Search for the cell housing the specified text and yield its [X, Y] center coordinate. 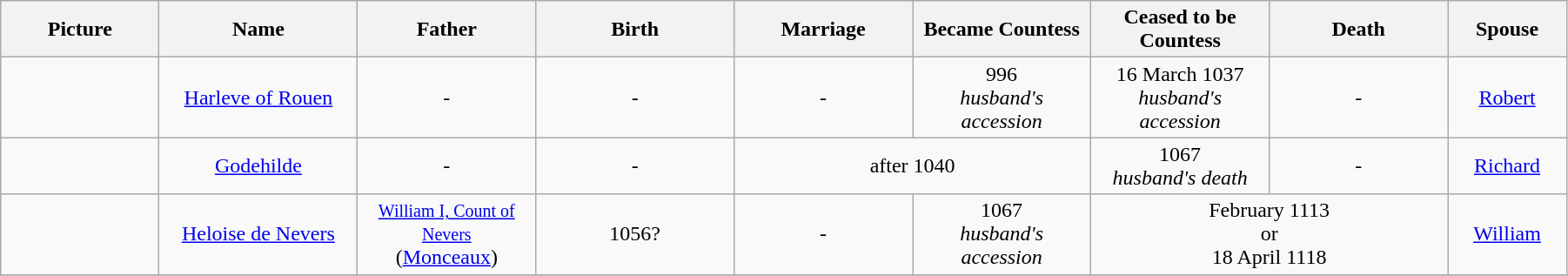
Robert [1507, 98]
William I, Count of Nevers(Monceaux) [447, 234]
Name [258, 30]
16 March 1037husband's accession [1180, 98]
Father [447, 30]
Became Countess [1002, 30]
Spouse [1507, 30]
February 1113or18 April 1118 [1270, 234]
1067husband's death [1180, 165]
Heloise de Nevers [258, 234]
Marriage [823, 30]
Death [1359, 30]
William [1507, 234]
after 1040 [913, 165]
Ceased to be Countess [1180, 30]
1067husband's accession [1002, 234]
1056? [635, 234]
Birth [635, 30]
Godehilde [258, 165]
996husband's accession [1002, 98]
Picture [80, 30]
Harleve of Rouen [258, 98]
Richard [1507, 165]
